Return [x, y] of the center of cell containing provided text 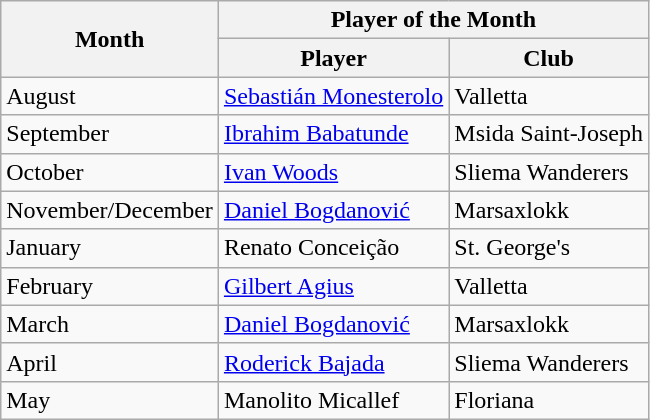
January [110, 248]
August [110, 96]
November/December [110, 210]
Player of the Month [433, 20]
February [110, 286]
Floriana [549, 400]
October [110, 172]
Ivan Woods [333, 172]
Month [110, 39]
April [110, 362]
Roderick Bajada [333, 362]
Gilbert Agius [333, 286]
Ibrahim Babatunde [333, 134]
March [110, 324]
Manolito Micallef [333, 400]
May [110, 400]
Sebastián Monesterolo [333, 96]
St. George's [549, 248]
September [110, 134]
Player [333, 58]
Club [549, 58]
Msida Saint-Joseph [549, 134]
Renato Conceição [333, 248]
